Output the (X, Y) coordinate of the center of the cell containing the given text.  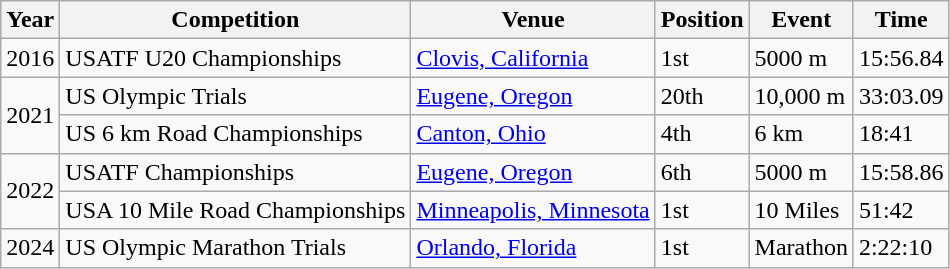
Event (801, 20)
15:58.86 (901, 172)
Clovis, California (533, 58)
6 km (801, 134)
10 Miles (801, 210)
Orlando, Florida (533, 248)
51:42 (901, 210)
10,000 m (801, 96)
Position (702, 20)
US Olympic Marathon Trials (236, 248)
Marathon (801, 248)
USATF Championships (236, 172)
Year (30, 20)
USATF U20 Championships (236, 58)
Minneapolis, Minnesota (533, 210)
2:22:10 (901, 248)
20th (702, 96)
18:41 (901, 134)
Canton, Ohio (533, 134)
33:03.09 (901, 96)
Venue (533, 20)
USA 10 Mile Road Championships (236, 210)
2021 (30, 115)
2016 (30, 58)
6th (702, 172)
US Olympic Trials (236, 96)
Competition (236, 20)
15:56.84 (901, 58)
2022 (30, 191)
4th (702, 134)
US 6 km Road Championships (236, 134)
2024 (30, 248)
Time (901, 20)
